Locate the cell with the specified text and output its (x, y) center coordinate. 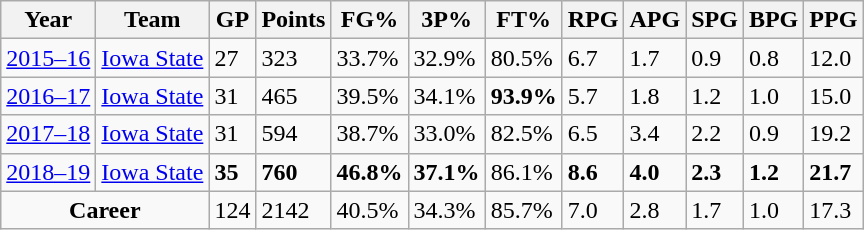
35 (232, 172)
21.7 (834, 172)
6.5 (593, 134)
19.2 (834, 134)
1.8 (655, 96)
BPG (773, 20)
465 (294, 96)
82.5% (524, 134)
RPG (593, 20)
594 (294, 134)
GP (232, 20)
SPG (715, 20)
323 (294, 58)
93.9% (524, 96)
34.1% (446, 96)
Team (152, 20)
0.8 (773, 58)
37.1% (446, 172)
2.3 (715, 172)
Career (105, 210)
15.0 (834, 96)
FT% (524, 20)
Year (48, 20)
8.6 (593, 172)
2.2 (715, 134)
760 (294, 172)
38.7% (370, 134)
PPG (834, 20)
33.0% (446, 134)
2.8 (655, 210)
FG% (370, 20)
2016–17 (48, 96)
40.5% (370, 210)
4.0 (655, 172)
32.9% (446, 58)
2017–18 (48, 134)
27 (232, 58)
3P% (446, 20)
86.1% (524, 172)
2015–16 (48, 58)
39.5% (370, 96)
APG (655, 20)
85.7% (524, 210)
7.0 (593, 210)
33.7% (370, 58)
Points (294, 20)
124 (232, 210)
34.3% (446, 210)
2142 (294, 210)
2018–19 (48, 172)
17.3 (834, 210)
6.7 (593, 58)
3.4 (655, 134)
5.7 (593, 96)
12.0 (834, 58)
46.8% (370, 172)
80.5% (524, 58)
